Provide the [x, y] coordinate of the cell's center where the given text is located.  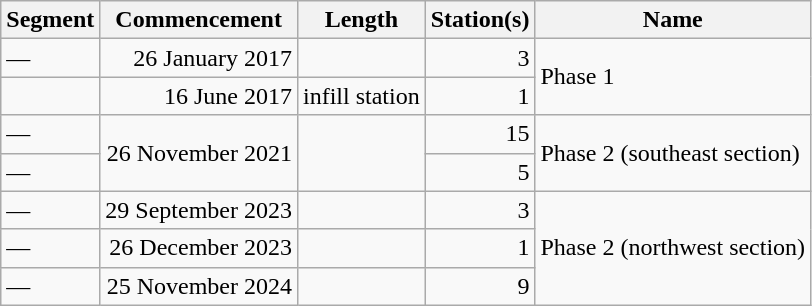
26 November 2021 [199, 153]
Commencement [199, 20]
9 [480, 286]
26 December 2023 [199, 248]
Name [673, 20]
25 November 2024 [199, 286]
Length [361, 20]
Phase 1 [673, 77]
Station(s) [480, 20]
26 January 2017 [199, 58]
16 June 2017 [199, 96]
Phase 2 (southeast section) [673, 153]
29 September 2023 [199, 210]
Segment [50, 20]
5 [480, 172]
infill station [361, 96]
15 [480, 134]
Phase 2 (northwest section) [673, 248]
